For the text-containing cell, return its midpoint in [X, Y] coordinate format. 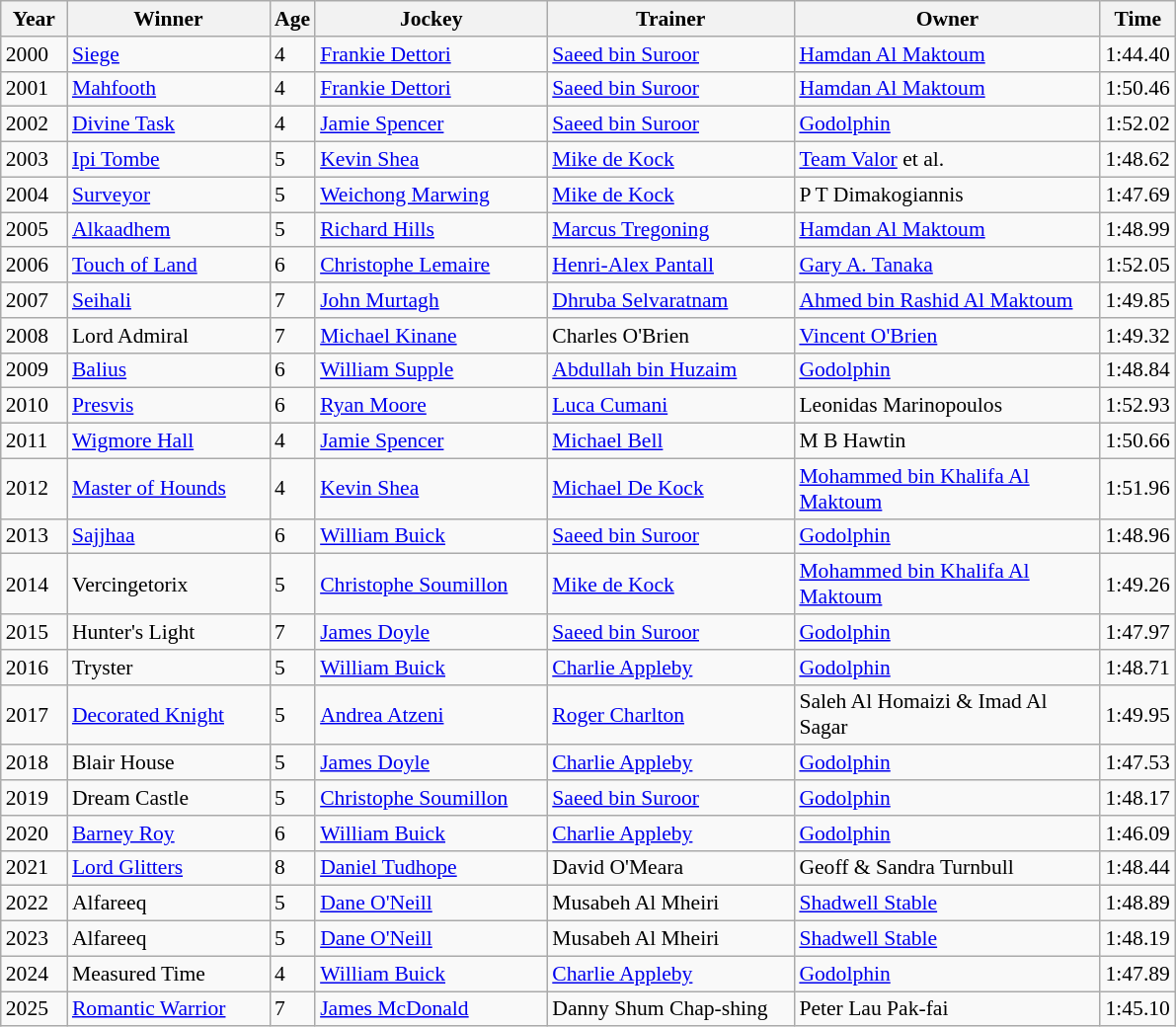
Trainer [670, 19]
Vincent O'Brien [947, 336]
Danny Shum Chap-shing [670, 1009]
8 [292, 868]
Andrea Atzeni [431, 715]
Blair House [168, 763]
Presvis [168, 406]
1:46.09 [1137, 833]
William Supple [431, 370]
Leonidas Marinopoulos [947, 406]
Michael Bell [670, 441]
Divine Task [168, 124]
Mahfooth [168, 89]
1:48.89 [1137, 904]
1:47.53 [1137, 763]
Ryan Moore [431, 406]
Seihali [168, 300]
1:48.96 [1137, 536]
2009 [34, 370]
2008 [34, 336]
1:49.26 [1137, 585]
Saleh Al Homaizi & Imad Al Sagar [947, 715]
P T Dimakogiannis [947, 195]
1:48.84 [1137, 370]
Decorated Knight [168, 715]
2011 [34, 441]
2006 [34, 266]
2017 [34, 715]
Alkaadhem [168, 230]
Time [1137, 19]
2025 [34, 1009]
Luca Cumani [670, 406]
1:50.66 [1137, 441]
Christophe Lemaire [431, 266]
1:45.10 [1137, 1009]
Tryster [168, 668]
1:52.05 [1137, 266]
1:48.62 [1137, 160]
2005 [34, 230]
Michael Kinane [431, 336]
Balius [168, 370]
1:52.02 [1137, 124]
Daniel Tudhope [431, 868]
Henri-Alex Pantall [670, 266]
2018 [34, 763]
Vercingetorix [168, 585]
Surveyor [168, 195]
2013 [34, 536]
Abdullah bin Huzaim [670, 370]
2004 [34, 195]
1:48.99 [1137, 230]
Owner [947, 19]
Charles O'Brien [670, 336]
2022 [34, 904]
2003 [34, 160]
Richard Hills [431, 230]
2024 [34, 974]
2016 [34, 668]
1:51.96 [1137, 488]
Marcus Tregoning [670, 230]
Romantic Warrior [168, 1009]
James McDonald [431, 1009]
Weichong Marwing [431, 195]
Ipi Tombe [168, 160]
2000 [34, 54]
Lord Glitters [168, 868]
1:48.17 [1137, 798]
Geoff & Sandra Turnbull [947, 868]
Hunter's Light [168, 632]
Barney Roy [168, 833]
Siege [168, 54]
Peter Lau Pak-fai [947, 1009]
Roger Charlton [670, 715]
1:47.89 [1137, 974]
Ahmed bin Rashid Al Maktoum [947, 300]
Wigmore Hall [168, 441]
Michael De Kock [670, 488]
Jockey [431, 19]
2014 [34, 585]
M B Hawtin [947, 441]
Winner [168, 19]
2015 [34, 632]
1:44.40 [1137, 54]
1:49.32 [1137, 336]
1:47.97 [1137, 632]
Touch of Land [168, 266]
Age [292, 19]
1:48.19 [1137, 939]
2001 [34, 89]
2023 [34, 939]
2012 [34, 488]
David O'Meara [670, 868]
1:48.71 [1137, 668]
Sajjhaa [168, 536]
Dhruba Selvaratnam [670, 300]
Lord Admiral [168, 336]
Year [34, 19]
John Murtagh [431, 300]
1:47.69 [1137, 195]
2010 [34, 406]
Measured Time [168, 974]
1:50.46 [1137, 89]
Dream Castle [168, 798]
2007 [34, 300]
Gary A. Tanaka [947, 266]
1:49.85 [1137, 300]
Master of Hounds [168, 488]
1:48.44 [1137, 868]
2019 [34, 798]
2020 [34, 833]
2021 [34, 868]
Team Valor et al. [947, 160]
1:49.95 [1137, 715]
2002 [34, 124]
1:52.93 [1137, 406]
